Capture the cell that displays the provided text and extract its [x, y] central coordinate. 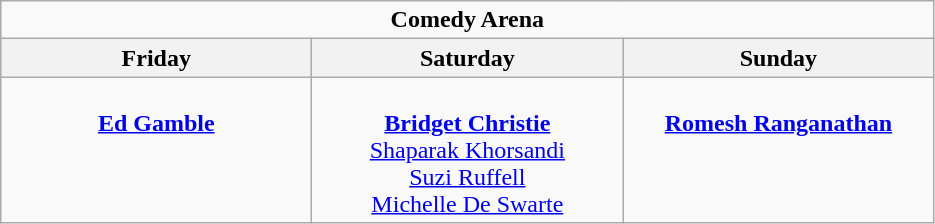
Sunday [778, 58]
Comedy Arena [468, 20]
Saturday [468, 58]
Romesh Ranganathan [778, 150]
Friday [156, 58]
Ed Gamble [156, 150]
Bridget Christie Shaparak Khorsandi Suzi Ruffell Michelle De Swarte [468, 150]
